Identify which cell holds the provided text, then report its [X, Y] central coordinate. 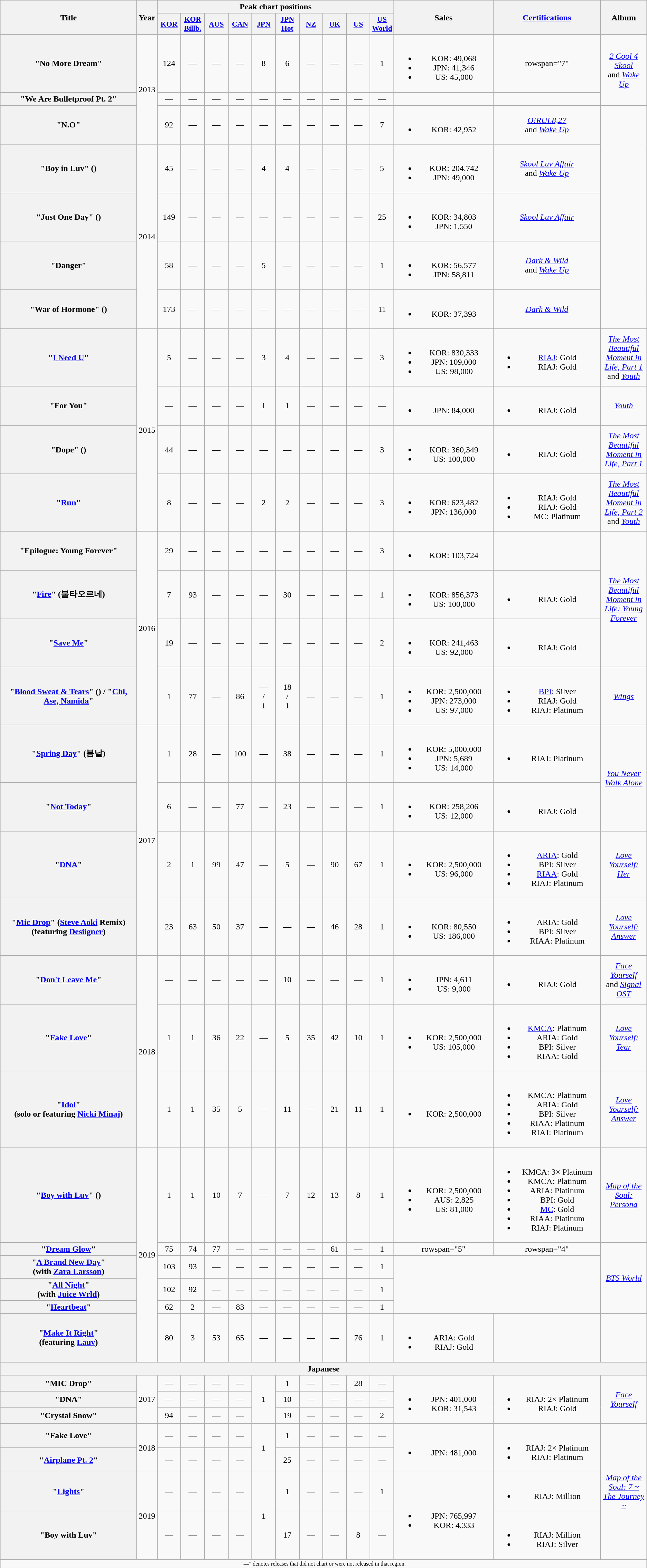
JPN: 481,000 [444, 1448]
BPI: SilverRIAJ: GoldRIAJ: Platinum [547, 696]
KOR: 623,482JPN: 136,000 [444, 503]
80 [169, 1338]
KOR: 360,349US: 100,000 [444, 450]
"MIC Drop" [68, 1384]
JPN: 4,611 US: 9,000 [444, 980]
Face Yourself [623, 1399]
Album [623, 17]
Love Yourself: Tear [623, 1038]
RIAJ: Platinum [547, 754]
BTS World [623, 1278]
90 [335, 864]
Japanese [323, 1369]
45 [169, 169]
65 [240, 1338]
"Danger" [68, 265]
"Heartbeat" [68, 1307]
RIAJ: MillionRIAJ: Silver [547, 1535]
83 [240, 1307]
KOR: 5,000,000JPN: 5,689US: 14,000 [444, 754]
"Crystal Snow" [68, 1415]
rowspan="7" [547, 64]
RIAJ: Million [547, 1491]
Dark & Wild [547, 309]
"For You" [68, 405]
"Boy with Luv" () [68, 1195]
"All Night"(with Juice Wrld) [68, 1289]
NZ [311, 24]
"A Brand New Day"(with Zara Larsson) [68, 1267]
2016 [147, 628]
"Just One Day" () [68, 217]
Map of the Soul: Persona [623, 1195]
JPN: 765,997KOR: 4,333 [444, 1516]
Map of the Soul: 7 ~ The Journey ~ [623, 1491]
2 Cool 4 Skooland Wake Up [623, 70]
"N.O" [68, 125]
149 [169, 217]
36 [216, 1038]
67 [358, 864]
KOR [169, 24]
"Make It Right"(featuring Lauv) [68, 1338]
RIAJ: 2× PlatinumRIAJ: Gold [547, 1399]
99 [216, 864]
KMCA: 3× PlatinumKMCA: PlatinumARIA: PlatinumBPI: GoldMC: GoldRIAA: PlatinumRIAJ: Platinum [547, 1195]
"Blood Sweat & Tears" () / "Chi, Ase, Namida" [68, 696]
"Fire" (불타오르네) [68, 595]
The Most Beautiful Moment in Life, Part 2and Youth [623, 503]
O!RUL8,2?and Wake Up [547, 125]
"Airplane Pt. 2" [68, 1460]
2015 [147, 430]
rowspan="5" [444, 1249]
61 [335, 1249]
"Mic Drop" (Steve Aoki Remix) (featuring Desiigner) [68, 927]
Skool Luv Affair and Wake Up [547, 169]
UK [335, 24]
USWorld [382, 24]
Youth [623, 405]
KORBillb. [193, 24]
22 [240, 1038]
—/1 [264, 696]
JPN [264, 24]
"No More Dream" [68, 64]
The Most Beautiful Moment in Life, Part 1 [623, 450]
KMCA: PlatinumARIA: GoldBPI: SilverRIAA: PlatinumRIAJ: Platinum [547, 1109]
KOR: 2,500,000US: 105,000 [444, 1038]
KOR: 34,803JPN: 1,550 [444, 217]
Dark & Wildand Wake Up [547, 265]
JPN: 84,000 [444, 405]
JPN: 401,000KOR: 31,543 [444, 1399]
29 [169, 551]
KOR: 2,500,000AUS: 2,825US: 81,000 [444, 1195]
Love Yourself: Her [623, 864]
rowspan="4" [547, 1249]
Face Yourselfand Signal OST [623, 980]
"—" denotes releases that did not chart or were not released in that region. [323, 1564]
47 [240, 864]
"Not Today" [68, 807]
30 [287, 595]
Skool Luv Affair [547, 217]
RIAJ: GoldRIAJ: Gold [547, 357]
75 [169, 1249]
102 [169, 1289]
Sales [444, 17]
13 [335, 1195]
ARIA: GoldBPI: SilverRIAA: Platinum [547, 927]
12 [311, 1195]
KOR: 80,550US: 186,000 [444, 927]
Certifications [547, 17]
KOR: 42,952 [444, 125]
"Spring Day" (봄날) [68, 754]
KOR: 2,500,000US: 96,000 [444, 864]
21 [335, 1109]
100 [240, 754]
KOR: 2,500,000JPN: 273,000US: 97,000 [444, 696]
63 [193, 927]
86 [240, 696]
"Run" [68, 503]
2014 [147, 236]
KOR: 103,724 [444, 551]
KOR: 37,393 [444, 309]
124 [169, 64]
AUS [216, 24]
CAN [240, 24]
74 [193, 1249]
RIAJ: 2× PlatinumRIAJ: Platinum [547, 1448]
62 [169, 1307]
The Most Beautiful Moment in Life, Part 1and Youth [623, 357]
ARIA: GoldBPI: SilverRIAA: GoldRIAJ: Platinum [547, 864]
You Never Walk Alone [623, 778]
KMCA: PlatinumARIA: GoldBPI: SilverRIAA: Gold [547, 1038]
17 [287, 1535]
"Boy with Luv" [68, 1535]
"Idol"(solo or featuring Nicki Minaj) [68, 1109]
"Epilogue: Young Forever" [68, 551]
18/1 [287, 696]
"Dream Glow" [68, 1249]
103 [169, 1267]
Wings [623, 696]
53 [216, 1338]
"I Need U" [68, 357]
KOR: 2,500,000 [444, 1109]
"Boy in Luv" () [68, 169]
KOR: 856,373US: 100,000 [444, 595]
46 [335, 927]
JPNHot [287, 24]
"Dope" () [68, 450]
Peak chart positions [276, 7]
Title [68, 17]
37 [240, 927]
44 [169, 450]
KOR: 241,463US: 92,000 [444, 643]
Year [147, 17]
KOR: 258,206US: 12,000 [444, 807]
KOR: 56,577JPN: 58,811 [444, 265]
US [358, 24]
58 [169, 265]
ARIA: GoldRIAJ: Gold [444, 1338]
KOR: 830,333JPN: 109,000US: 98,000 [444, 357]
"We Are Bulletproof Pt. 2" [68, 99]
2013 [147, 89]
50 [216, 927]
173 [169, 309]
The Most Beautiful Moment in Life: Young Forever [623, 600]
"War of Hormone" () [68, 309]
42 [335, 1038]
94 [169, 1415]
76 [358, 1338]
RIAJ: GoldRIAJ: GoldMC: Platinum [547, 503]
"Save Me" [68, 643]
"Don't Leave Me" [68, 980]
38 [287, 754]
"Lights" [68, 1491]
KOR: 204,742JPN: 49,000 [444, 169]
KOR: 49,068JPN: 41,346US: 45,000 [444, 64]
